From the cell containing the given text, extract its center point as (X, Y) coordinate. 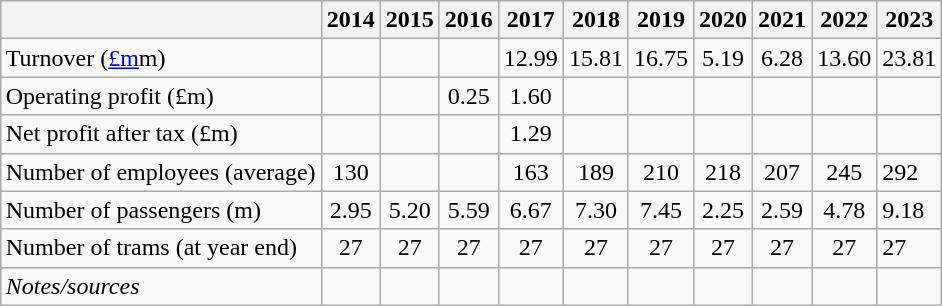
189 (596, 172)
7.45 (660, 210)
5.59 (468, 210)
292 (910, 172)
2022 (844, 20)
2018 (596, 20)
2021 (782, 20)
2023 (910, 20)
2.59 (782, 210)
Number of passengers (m) (160, 210)
207 (782, 172)
Number of employees (average) (160, 172)
Net profit after tax (£m) (160, 134)
130 (350, 172)
Turnover (£mm) (160, 58)
2017 (530, 20)
1.29 (530, 134)
16.75 (660, 58)
218 (724, 172)
0.25 (468, 96)
9.18 (910, 210)
23.81 (910, 58)
2019 (660, 20)
Operating profit (£m) (160, 96)
15.81 (596, 58)
12.99 (530, 58)
13.60 (844, 58)
2020 (724, 20)
245 (844, 172)
1.60 (530, 96)
5.19 (724, 58)
2016 (468, 20)
210 (660, 172)
6.67 (530, 210)
Number of trams (at year end) (160, 248)
2.25 (724, 210)
163 (530, 172)
2.95 (350, 210)
6.28 (782, 58)
7.30 (596, 210)
2014 (350, 20)
5.20 (410, 210)
4.78 (844, 210)
2015 (410, 20)
Notes/sources (160, 286)
